Search for the cell housing the specified text and yield its (x, y) center coordinate. 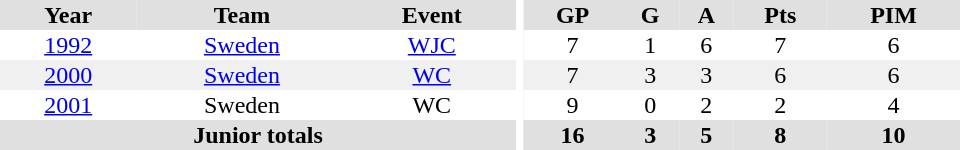
2001 (68, 105)
0 (650, 105)
PIM (894, 15)
Junior totals (258, 135)
WJC (432, 45)
9 (572, 105)
10 (894, 135)
Pts (781, 15)
1992 (68, 45)
8 (781, 135)
Year (68, 15)
GP (572, 15)
1 (650, 45)
4 (894, 105)
5 (706, 135)
2000 (68, 75)
16 (572, 135)
Team (242, 15)
A (706, 15)
G (650, 15)
Event (432, 15)
